Identify which cell holds the provided text, then report its (X, Y) central coordinate. 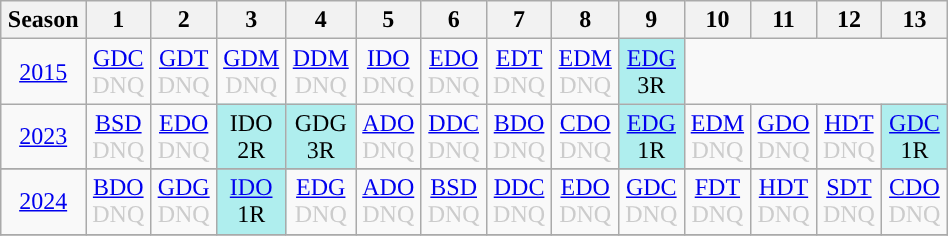
IDODNQ (388, 72)
EDG3R (652, 72)
2023 (44, 136)
IDO2R (251, 136)
2015 (44, 72)
GDODNQ (784, 136)
GDGDNQ (184, 202)
FDTDNQ (718, 202)
4 (321, 20)
13 (915, 20)
DDMDNQ (321, 72)
12 (848, 20)
11 (784, 20)
IDO1R (251, 202)
EDGDNQ (321, 202)
GDTDNQ (184, 72)
SDTDNQ (848, 202)
GDMDNQ (251, 72)
Season (44, 20)
3 (251, 20)
5 (388, 20)
GDG3R (321, 136)
7 (518, 20)
GDC1R (915, 136)
EDTDNQ (518, 72)
1 (118, 20)
9 (652, 20)
2 (184, 20)
6 (454, 20)
2024 (44, 202)
EDG1R (652, 136)
10 (718, 20)
8 (586, 20)
